Return (X, Y) of the center of cell containing provided text 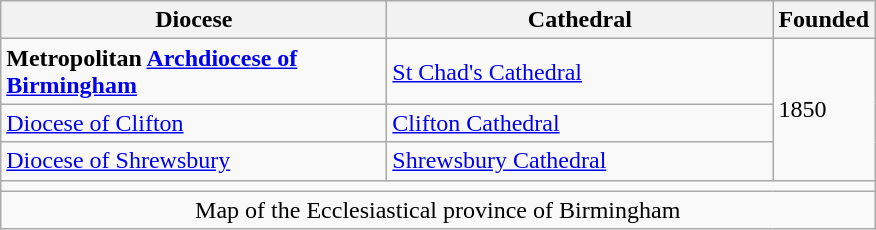
Diocese (194, 20)
Clifton Cathedral (580, 123)
Metropolitan Archdiocese of Birmingham (194, 72)
Cathedral (580, 20)
Shrewsbury Cathedral (580, 161)
St Chad's Cathedral (580, 72)
Diocese of Clifton (194, 123)
Founded (824, 20)
Map of the Ecclesiastical province of Birmingham (438, 210)
Diocese of Shrewsbury (194, 161)
1850 (824, 110)
